Scan for the cell matching the given text and deliver its (x, y) coordinate at center. 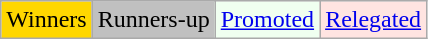
Promoted (267, 20)
Relegated (374, 20)
Runners-up (154, 20)
Winners (46, 20)
